Detect which cell encompasses the target text, then output its (x, y) center coordinate. 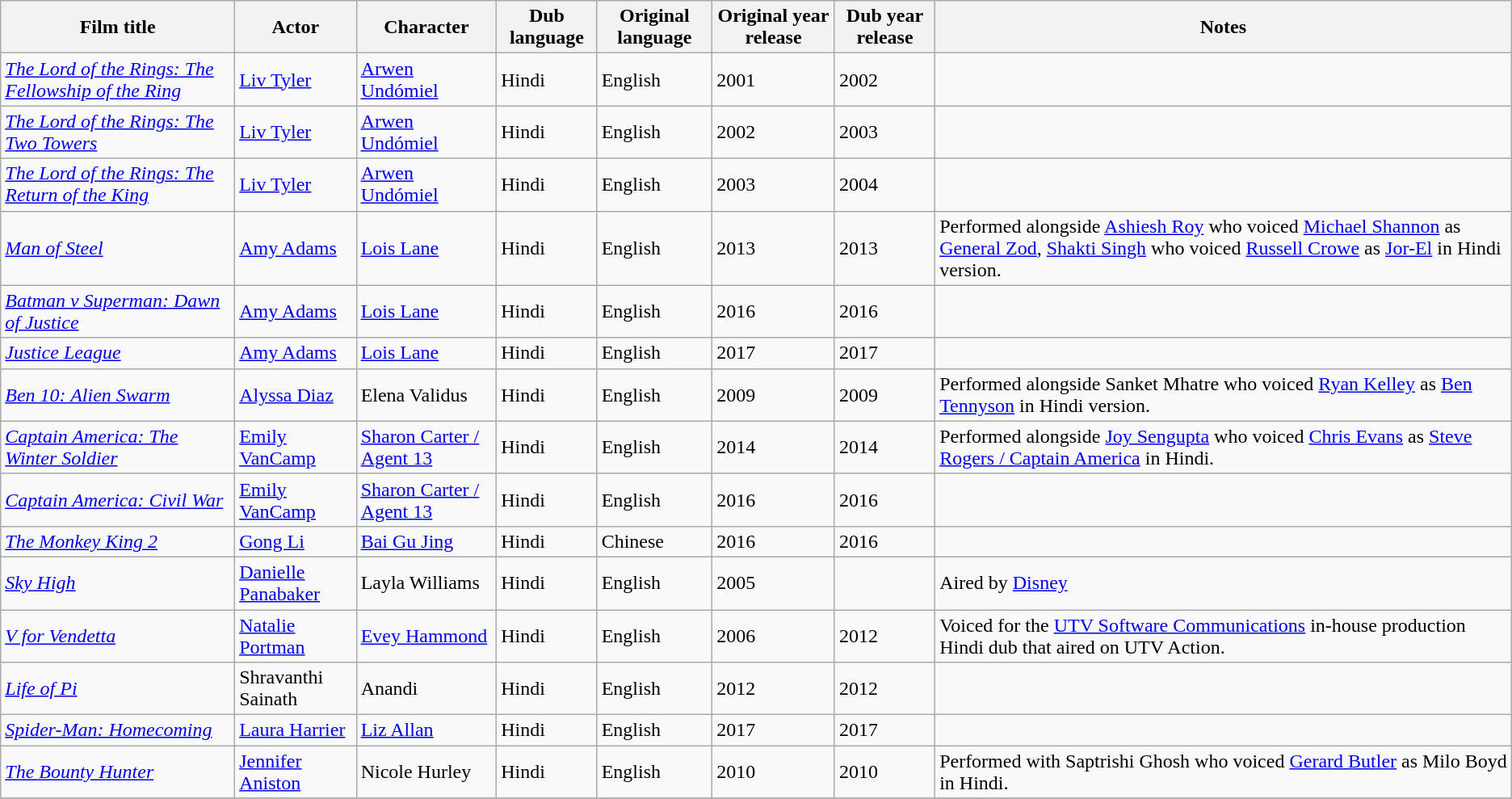
2005 (774, 583)
Man of Steel (118, 248)
Captain America: Civil War (118, 499)
Dub language (547, 27)
Jennifer Aniston (296, 772)
Performed alongside Sanket Mhatre who voiced Ryan Kelley as Ben Tennyson in Hindi version. (1224, 394)
Ben 10: Alien Swarm (118, 394)
Anandi (426, 688)
Bai Gu Jing (426, 541)
Voiced for the UTV Software Communications in-house production Hindi dub that aired on UTV Action. (1224, 635)
Laura Harrier (296, 730)
Batman v Superman: Dawn of Justice (118, 312)
Character (426, 27)
2004 (884, 184)
The Bounty Hunter (118, 772)
2001 (774, 79)
Dub year release (884, 27)
The Lord of the Rings: The Two Towers (118, 132)
Elena Validus (426, 394)
Alyssa Diaz (296, 394)
Actor (296, 27)
Captain America: The Winter Soldier (118, 448)
Life of Pi (118, 688)
Original year release (774, 27)
Performed alongside Joy Sengupta who voiced Chris Evans as Steve Rogers / Captain America in Hindi. (1224, 448)
Gong Li (296, 541)
Shravanthi Sainath (296, 688)
The Monkey King 2 (118, 541)
2006 (774, 635)
Liz Allan (426, 730)
Notes (1224, 27)
Natalie Portman (296, 635)
Spider-Man: Homecoming (118, 730)
Original language (654, 27)
V for Vendetta (118, 635)
Sky High (118, 583)
Evey Hammond (426, 635)
Justice League (118, 353)
Chinese (654, 541)
Danielle Panabaker (296, 583)
Nicole Hurley (426, 772)
Aired by Disney (1224, 583)
Layla Williams (426, 583)
Film title (118, 27)
The Lord of the Rings: The Fellowship of the Ring (118, 79)
The Lord of the Rings: The Return of the King (118, 184)
Performed with Saptrishi Ghosh who voiced Gerard Butler as Milo Boyd in Hindi. (1224, 772)
Performed alongside Ashiesh Roy who voiced Michael Shannon as General Zod, Shakti Singh who voiced Russell Crowe as Jor-El in Hindi version. (1224, 248)
